Capture the cell that displays the provided text and extract its (X, Y) central coordinate. 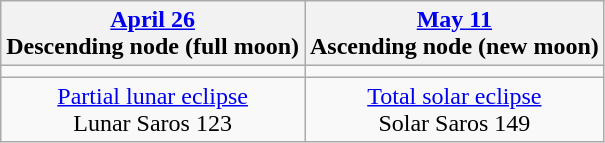
Total solar eclipseSolar Saros 149 (454, 110)
April 26Descending node (full moon) (153, 34)
Partial lunar eclipseLunar Saros 123 (153, 110)
May 11Ascending node (new moon) (454, 34)
